Provide the (x, y) coordinate of the cell's center where the given text is located.  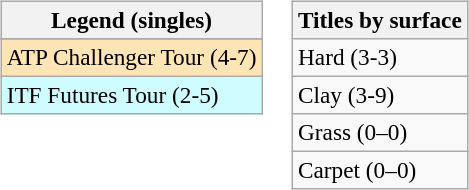
Clay (3-9) (380, 95)
ITF Futures Tour (2-5) (132, 95)
ATP Challenger Tour (4-7) (132, 57)
Hard (3-3) (380, 57)
Titles by surface (380, 20)
Grass (0–0) (380, 133)
Legend (singles) (132, 20)
Carpet (0–0) (380, 171)
